Scan for the cell matching the given text and deliver its [x, y] coordinate at center. 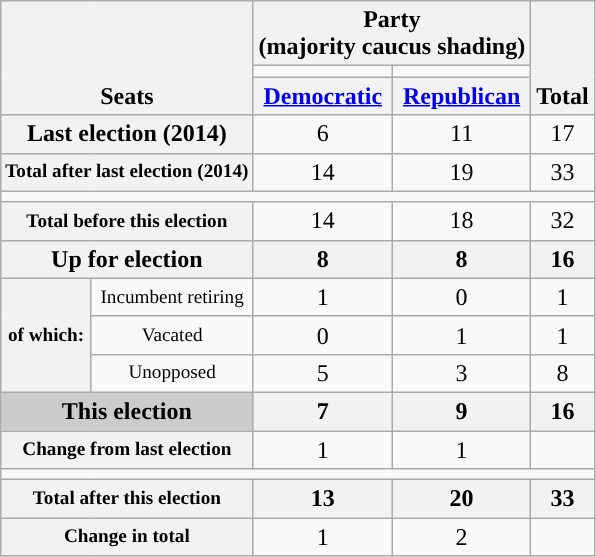
6 [323, 134]
13 [323, 499]
9 [461, 411]
Total after this election [127, 499]
Seats [127, 58]
Republican [461, 96]
Last election (2014) [127, 134]
2 [461, 537]
3 [461, 373]
of which: [46, 335]
19 [461, 172]
32 [563, 221]
Total before this election [127, 221]
Total after last election (2014) [127, 172]
17 [563, 134]
Change in total [127, 537]
Democratic [323, 96]
11 [461, 134]
20 [461, 499]
Party (majority caucus shading) [392, 34]
5 [323, 373]
Total [563, 58]
Change from last election [127, 449]
This election [127, 411]
Vacated [172, 335]
Up for election [127, 259]
Unopposed [172, 373]
18 [461, 221]
Incumbent retiring [172, 297]
7 [323, 411]
